Scan for the cell matching the given text and deliver its (X, Y) coordinate at center. 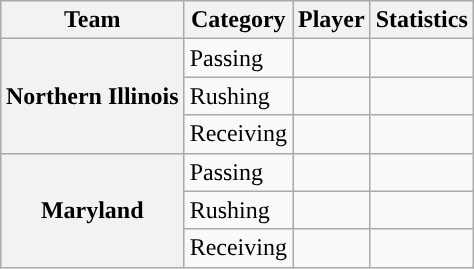
Maryland (92, 210)
Player (331, 20)
Statistics (422, 20)
Category (238, 20)
Team (92, 20)
Northern Illinois (92, 96)
